For the text-containing cell, return its midpoint in [X, Y] coordinate format. 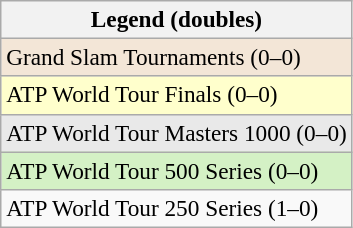
ATP World Tour Masters 1000 (0–0) [176, 133]
Legend (doubles) [176, 19]
ATP World Tour 250 Series (1–0) [176, 208]
ATP World Tour Finals (0–0) [176, 95]
Grand Slam Tournaments (0–0) [176, 57]
ATP World Tour 500 Series (0–0) [176, 170]
